Search for the cell housing the specified text and yield its (X, Y) center coordinate. 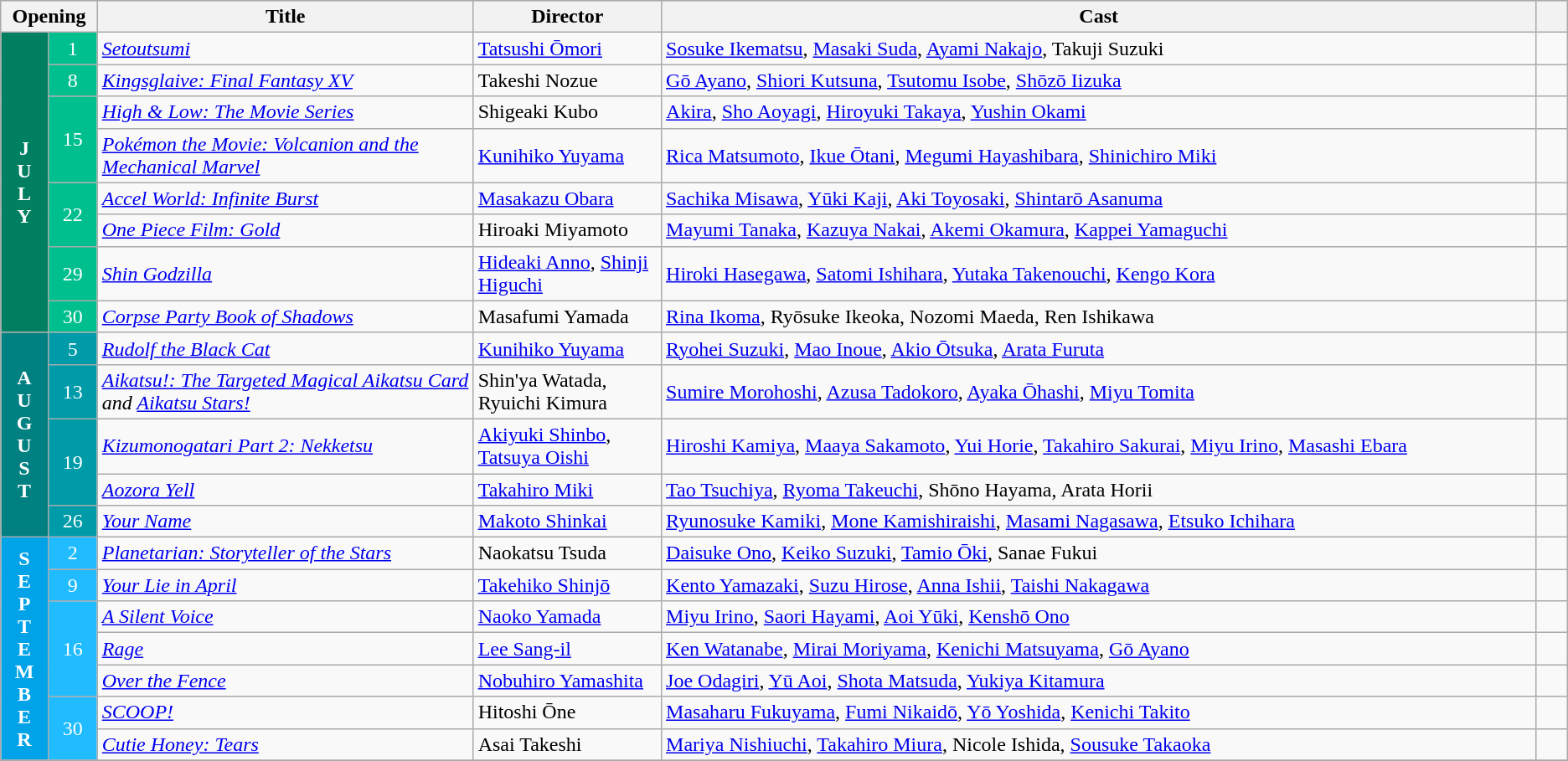
Your Name (285, 522)
5 (72, 348)
26 (72, 522)
Masakazu Obara (567, 198)
Naokatsu Tsuda (567, 553)
Asai Takeshi (567, 744)
Hitoshi Ōne (567, 712)
Mayumi Tanaka, Kazuya Nakai, Akemi Okamura, Kappei Yamaguchi (1099, 230)
15 (72, 139)
Tao Tsuchiya, Ryoma Takeuchi, Shōno Hayama, Arata Horii (1099, 490)
Director (567, 17)
Cast (1099, 17)
Ryunosuke Kamiki, Mone Kamishiraishi, Masami Nagasawa, Etsuko Ichihara (1099, 522)
19 (72, 462)
Takehiko Shinjō (567, 585)
Hiroaki Miyamoto (567, 230)
Hiroshi Kamiya, Maaya Sakamoto, Yui Horie, Takahiro Sakurai, Miyu Irino, Masashi Ebara (1099, 445)
Cutie Honey: Tears (285, 744)
Hiroki Hasegawa, Satomi Ishihara, Yutaka Takenouchi, Kengo Kora (1099, 273)
1 (72, 49)
Takeshi Nozue (567, 80)
Over the Fence (285, 681)
Accel World: Infinite Burst (285, 198)
Kizumonogatari Part 2: Nekketsu (285, 445)
2 (72, 553)
Ken Watanabe, Mirai Moriyama, Kenichi Matsuyama, Gō Ayano (1099, 649)
Setoutsumi (285, 49)
22 (72, 214)
Title (285, 17)
Hideaki Anno, Shinji Higuchi (567, 273)
Naoko Yamada (567, 617)
8 (72, 80)
High & Low: The Movie Series (285, 112)
Sosuke Ikematsu, Masaki Suda, Ayami Nakajo, Takuji Suzuki (1099, 49)
9 (72, 585)
Ryohei Suzuki, Mao Inoue, Akio Ōtsuka, Arata Furuta (1099, 348)
29 (72, 273)
SEPTEMBER (25, 649)
Your Lie in April (285, 585)
A Silent Voice (285, 617)
Shigeaki Kubo (567, 112)
Mariya Nishiuchi, Takahiro Miura, Nicole Ishida, Sousuke Takaoka (1099, 744)
Rage (285, 649)
One Piece Film: Gold (285, 230)
Sumire Morohoshi, Azusa Tadokoro, Ayaka Ōhashi, Miyu Tomita (1099, 392)
Corpse Party Book of Shadows (285, 316)
Aozora Yell (285, 490)
JULY (25, 183)
Akira, Sho Aoyagi, Hiroyuki Takaya, Yushin Okami (1099, 112)
Joe Odagiri, Yū Aoi, Shota Matsuda, Yukiya Kitamura (1099, 681)
Shin'ya Watada, Ryuichi Kimura (567, 392)
Rica Matsumoto, Ikue Ōtani, Megumi Hayashibara, Shinichiro Miki (1099, 156)
SCOOP! (285, 712)
Daisuke Ono, Keiko Suzuki, Tamio Ōki, Sanae Fukui (1099, 553)
Aikatsu!: The Targeted Magical Aikatsu Card and Aikatsu Stars! (285, 392)
Kingsglaive: Final Fantasy XV (285, 80)
Kento Yamazaki, Suzu Hirose, Anna Ishii, Taishi Nakagawa (1099, 585)
16 (72, 649)
Rudolf the Black Cat (285, 348)
Takahiro Miki (567, 490)
Shin Godzilla (285, 273)
13 (72, 392)
Opening (49, 17)
Sachika Misawa, Yūki Kaji, Aki Toyosaki, Shintarō Asanuma (1099, 198)
Akiyuki Shinbo, Tatsuya Oishi (567, 445)
Nobuhiro Yamashita (567, 681)
AUGUST (25, 434)
Pokémon the Movie: Volcanion and the Mechanical Marvel (285, 156)
Masafumi Yamada (567, 316)
Masaharu Fukuyama, Fumi Nikaidō, Yō Yoshida, Kenichi Takito (1099, 712)
Miyu Irino, Saori Hayami, Aoi Yūki, Kenshō Ono (1099, 617)
Planetarian: Storyteller of the Stars (285, 553)
Lee Sang-il (567, 649)
Makoto Shinkai (567, 522)
Gō Ayano, Shiori Kutsuna, Tsutomu Isobe, Shōzō Iizuka (1099, 80)
Rina Ikoma, Ryōsuke Ikeoka, Nozomi Maeda, Ren Ishikawa (1099, 316)
Tatsushi Ōmori (567, 49)
